Search for the cell housing the specified text and yield its [x, y] center coordinate. 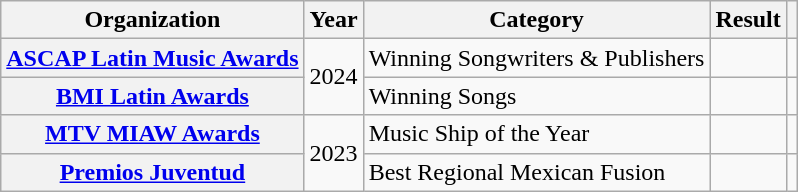
MTV MIAW Awards [152, 134]
2023 [334, 153]
Music Ship of the Year [536, 134]
Organization [152, 20]
ASCAP Latin Music Awards [152, 58]
Category [536, 20]
Winning Songs [536, 96]
2024 [334, 77]
Winning Songwriters & Publishers [536, 58]
Best Regional Mexican Fusion [536, 172]
Premios Juventud [152, 172]
Year [334, 20]
BMI Latin Awards [152, 96]
Result [748, 20]
